Locate the cell with the specified text and output its [x, y] center coordinate. 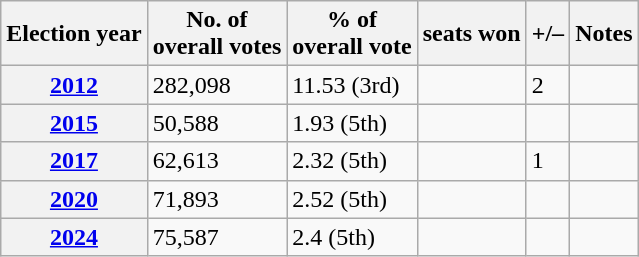
% ofoverall vote [352, 34]
2 [548, 85]
1 [548, 161]
2.52 (5th) [352, 199]
2024 [74, 237]
75,587 [217, 237]
2015 [74, 123]
11.53 (3rd) [352, 85]
Notes [604, 34]
Election year [74, 34]
1.93 (5th) [352, 123]
2020 [74, 199]
2012 [74, 85]
2017 [74, 161]
seats won [472, 34]
+/– [548, 34]
71,893 [217, 199]
No. ofoverall votes [217, 34]
2.32 (5th) [352, 161]
50,588 [217, 123]
282,098 [217, 85]
2.4 (5th) [352, 237]
62,613 [217, 161]
